For the text-containing cell, return its midpoint in (X, Y) coordinate format. 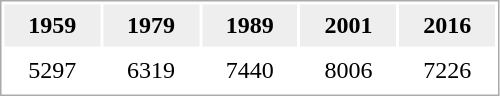
2001 (349, 25)
1989 (250, 25)
1979 (151, 25)
7226 (447, 71)
8006 (349, 71)
7440 (250, 71)
1959 (52, 25)
5297 (52, 71)
6319 (151, 71)
2016 (447, 25)
